Scan for the cell matching the given text and deliver its (x, y) coordinate at center. 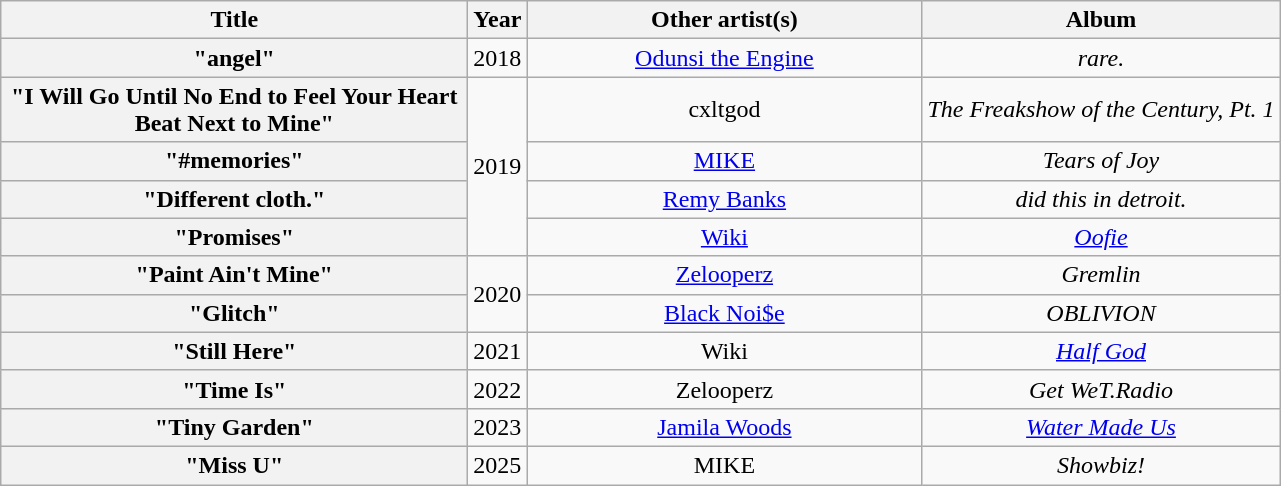
cxltgod (724, 110)
"Still Here" (234, 351)
"Tiny Garden" (234, 427)
2018 (498, 58)
Gremlin (1101, 275)
2023 (498, 427)
Year (498, 20)
"Paint Ain't Mine" (234, 275)
OBLIVION (1101, 313)
2025 (498, 465)
Showbiz! (1101, 465)
Black Noi$e (724, 313)
did this in detroit. (1101, 199)
Title (234, 20)
"Time Is" (234, 389)
2019 (498, 166)
2021 (498, 351)
2022 (498, 389)
"Different cloth." (234, 199)
Album (1101, 20)
rare. (1101, 58)
Water Made Us (1101, 427)
"Miss U" (234, 465)
Remy Banks (724, 199)
2020 (498, 294)
Get WeT.Radio (1101, 389)
"I Will Go Until No End to Feel Your Heart Beat Next to Mine" (234, 110)
Tears of Joy (1101, 161)
Oofie (1101, 237)
"Promises" (234, 237)
The Freakshow of the Century, Pt. 1 (1101, 110)
Other artist(s) (724, 20)
Half God (1101, 351)
"Glitch" (234, 313)
Jamila Woods (724, 427)
Odunsi the Engine (724, 58)
"#memories" (234, 161)
"angel" (234, 58)
